Locate the cell with the specified text and output its (X, Y) center coordinate. 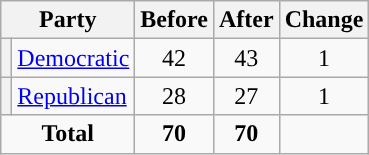
Republican (74, 96)
43 (246, 58)
After (246, 20)
28 (174, 96)
42 (174, 58)
Party (68, 20)
Total (68, 134)
Before (174, 20)
Democratic (74, 58)
Change (324, 20)
27 (246, 96)
